Return (x, y) of the center of cell containing provided text 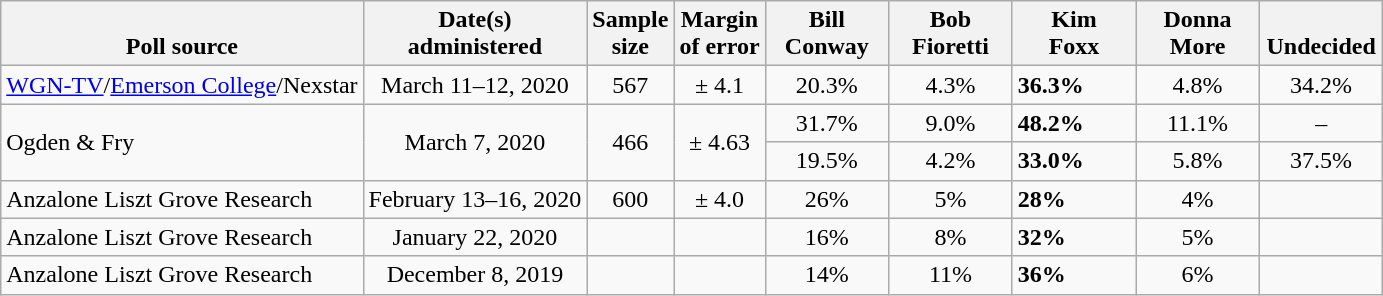
March 11–12, 2020 (475, 85)
16% (827, 237)
32% (1074, 237)
WGN-TV/Emerson College/Nexstar (182, 85)
DonnaMore (1198, 34)
466 (630, 142)
4.2% (951, 161)
4.3% (951, 85)
Date(s)administered (475, 34)
11% (951, 275)
28% (1074, 199)
20.3% (827, 85)
Samplesize (630, 34)
9.0% (951, 123)
Undecided (1321, 34)
36% (1074, 275)
4.8% (1198, 85)
31.7% (827, 123)
8% (951, 237)
Marginof error (720, 34)
36.3% (1074, 85)
BillConway (827, 34)
37.5% (1321, 161)
26% (827, 199)
6% (1198, 275)
48.2% (1074, 123)
Ogden & Fry (182, 142)
± 4.1 (720, 85)
600 (630, 199)
33.0% (1074, 161)
February 13–16, 2020 (475, 199)
34.2% (1321, 85)
5.8% (1198, 161)
December 8, 2019 (475, 275)
567 (630, 85)
14% (827, 275)
Poll source (182, 34)
BobFioretti (951, 34)
4% (1198, 199)
January 22, 2020 (475, 237)
March 7, 2020 (475, 142)
Kim Foxx (1074, 34)
– (1321, 123)
11.1% (1198, 123)
19.5% (827, 161)
± 4.0 (720, 199)
± 4.63 (720, 142)
